Pinpoint the cell where the given text exists, returning its [X, Y] midpoint coordinate. 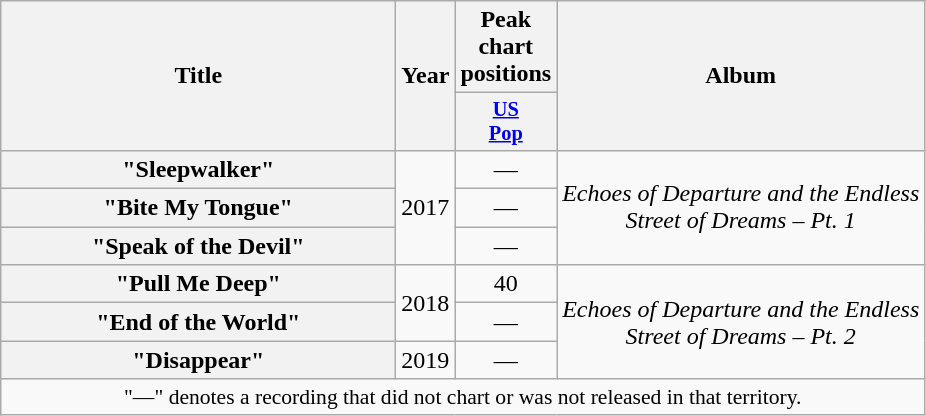
2019 [426, 360]
"—" denotes a recording that did not chart or was not released in that territory. [463, 397]
Title [198, 76]
40 [506, 284]
Peak chart positions [506, 47]
Year [426, 76]
Album [741, 76]
2018 [426, 303]
"End of the World" [198, 322]
"Bite My Tongue" [198, 208]
"Disappear" [198, 360]
Echoes of Departure and the EndlessStreet of Dreams – Pt. 2 [741, 322]
USPop [506, 122]
"Pull Me Deep" [198, 284]
2017 [426, 207]
"Sleepwalker" [198, 169]
"Speak of the Devil" [198, 246]
Echoes of Departure and the EndlessStreet of Dreams – Pt. 1 [741, 207]
